Detect which cell encompasses the target text, then output its (X, Y) center coordinate. 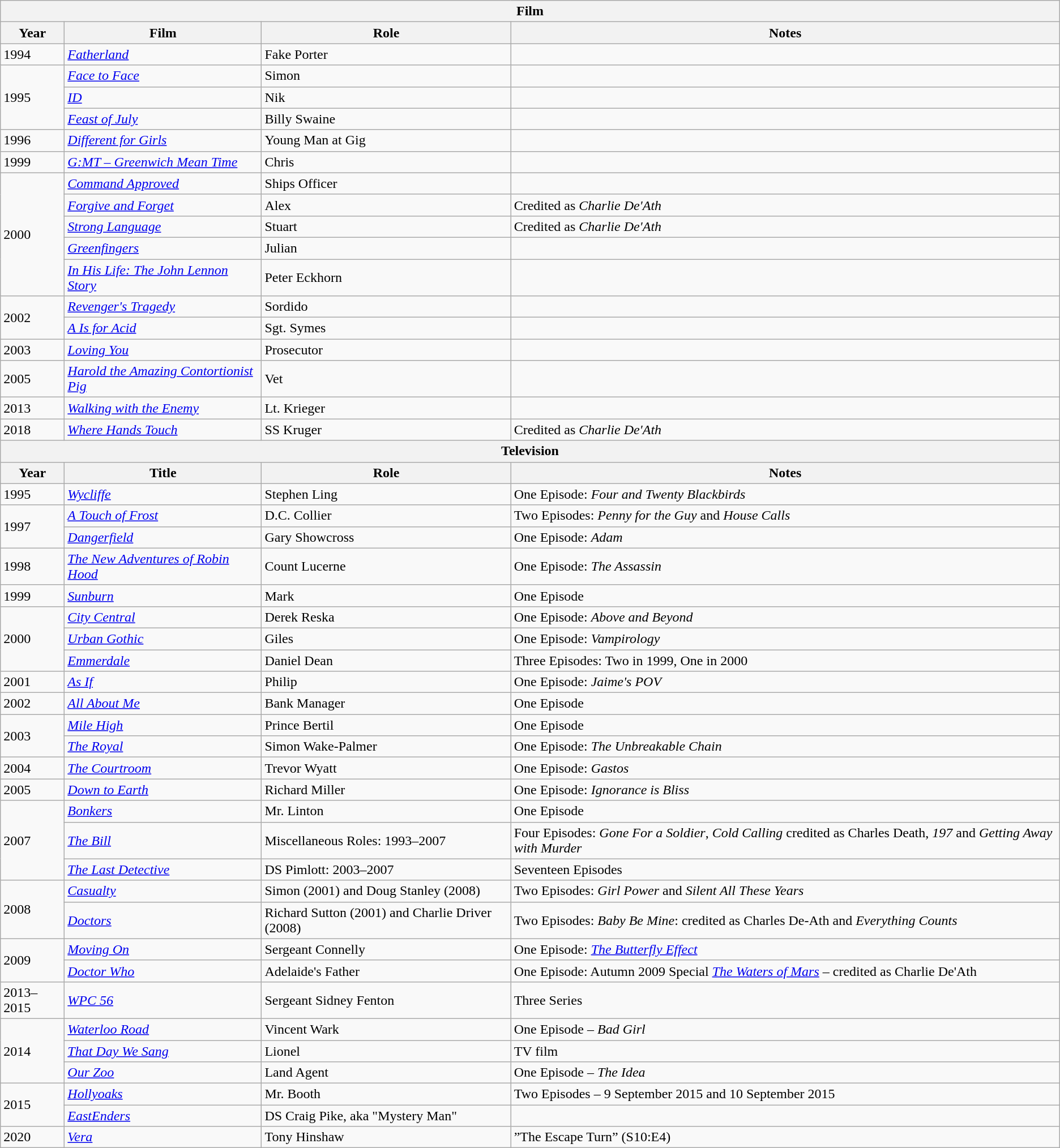
One Episode: Jaime's POV (785, 682)
”The Escape Turn” (S10:E4) (785, 1137)
Miscellaneous Roles: 1993–2007 (386, 840)
Doctors (163, 920)
Trevor Wyatt (386, 768)
Four Episodes: Gone For a Soldier, Cold Calling credited as Charles Death, 197 and Getting Away with Murder (785, 840)
Hollyoaks (163, 1094)
That Day We Sang (163, 1051)
One Episode: Adam (785, 537)
Sgt. Symes (386, 328)
Chris (386, 162)
Gary Showcross (386, 537)
1998 (33, 566)
2001 (33, 682)
1997 (33, 526)
One Episode: Four and Twenty Blackbirds (785, 494)
Doctor Who (163, 971)
One Episode: The Butterfly Effect (785, 949)
EastEnders (163, 1116)
One Episode – Bad Girl (785, 1029)
Urban Gothic (163, 639)
A Is for Acid (163, 328)
ID (163, 97)
Two Episodes: Baby Be Mine: credited as Charles De-Ath and Everything Counts (785, 920)
Down to Earth (163, 790)
Two Episodes – 9 September 2015 and 10 September 2015 (785, 1094)
In His Life: The John Lennon Story (163, 277)
2008 (33, 909)
One Episode: The Assassin (785, 566)
One Episode: Ignorance is Bliss (785, 790)
Count Lucerne (386, 566)
SS Kruger (386, 430)
2014 (33, 1051)
2020 (33, 1137)
Loving You (163, 350)
One Episode: Gastos (785, 768)
Philip (386, 682)
Simon (2001) and Doug Stanley (2008) (386, 891)
Three Episodes: Two in 1999, One in 2000 (785, 661)
Seventeen Episodes (785, 869)
Greenfingers (163, 248)
Stephen Ling (386, 494)
Wycliffe (163, 494)
D.C. Collier (386, 516)
1994 (33, 54)
1996 (33, 140)
Revenger's Tragedy (163, 307)
Sordido (386, 307)
Fatherland (163, 54)
Our Zoo (163, 1073)
Lionel (386, 1051)
Bonkers (163, 811)
A Touch of Frost (163, 516)
Land Agent (386, 1073)
Sergeant Connelly (386, 949)
Sergeant Sidney Fenton (386, 1000)
One Episode: Above and Beyond (785, 617)
Casualty (163, 891)
Stuart (386, 226)
Daniel Dean (386, 661)
2004 (33, 768)
Richard Miller (386, 790)
Derek Reska (386, 617)
Tony Hinshaw (386, 1137)
Simon (386, 76)
Alex (386, 205)
Command Approved (163, 183)
Giles (386, 639)
Nik (386, 97)
All About Me (163, 704)
One Episode: The Unbreakable Chain (785, 747)
Forgive and Forget (163, 205)
Television (530, 451)
Billy Swaine (386, 119)
DS Pimlott: 2003–2007 (386, 869)
Adelaide's Father (386, 971)
The Courtroom (163, 768)
City Central (163, 617)
WPC 56 (163, 1000)
Sunburn (163, 596)
Waterloo Road (163, 1029)
Mr. Booth (386, 1094)
The New Adventures of Robin Hood (163, 566)
Julian (386, 248)
2013–2015 (33, 1000)
Different for Girls (163, 140)
2007 (33, 840)
2015 (33, 1105)
Mile High (163, 725)
Lt. Krieger (386, 408)
Mark (386, 596)
Peter Eckhorn (386, 277)
Vincent Wark (386, 1029)
Where Hands Touch (163, 430)
Prince Bertil (386, 725)
G:MT – Greenwich Mean Time (163, 162)
Vera (163, 1137)
The Royal (163, 747)
Feast of July (163, 119)
Prosecutor (386, 350)
Walking with the Enemy (163, 408)
The Last Detective (163, 869)
As If (163, 682)
2018 (33, 430)
One Episode: Vampirology (785, 639)
Harold the Amazing Contortionist Pig (163, 379)
Face to Face (163, 76)
Richard Sutton (2001) and Charlie Driver (2008) (386, 920)
TV film (785, 1051)
Fake Porter (386, 54)
Ships Officer (386, 183)
Moving On (163, 949)
DS Craig Pike, aka "Mystery Man" (386, 1116)
One Episode – The Idea (785, 1073)
Mr. Linton (386, 811)
Bank Manager (386, 704)
Young Man at Gig (386, 140)
2013 (33, 408)
Title (163, 473)
Emmerdale (163, 661)
Two Episodes: Penny for the Guy and House Calls (785, 516)
One Episode: Autumn 2009 Special The Waters of Mars – credited as Charlie De'Ath (785, 971)
Vet (386, 379)
Simon Wake-Palmer (386, 747)
Strong Language (163, 226)
Dangerfield (163, 537)
Two Episodes: Girl Power and Silent All These Years (785, 891)
The Bill (163, 840)
2009 (33, 960)
Three Series (785, 1000)
